Return the (x, y) coordinate for the center point of the cell that contains the specified text.  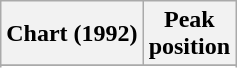
Peak position (189, 34)
Chart (1992) (72, 34)
